Return [x, y] of the center of cell containing provided text 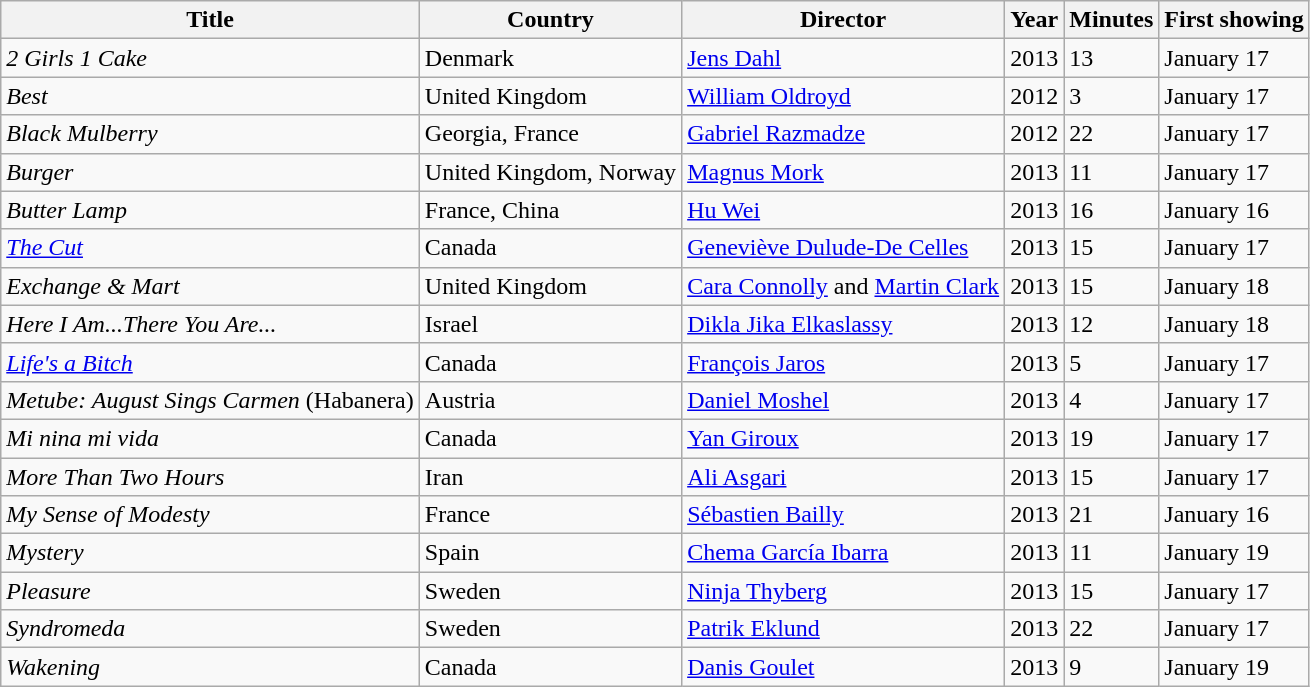
Mi nina mi vida [210, 438]
19 [1112, 438]
Dikla Jika Elkaslassy [844, 324]
Patrik Eklund [844, 629]
Year [1034, 20]
13 [1112, 58]
Cara Connolly and Martin Clark [844, 286]
2 Girls 1 Cake [210, 58]
Ali Asgari [844, 477]
Iran [550, 477]
3 [1112, 96]
21 [1112, 515]
9 [1112, 667]
4 [1112, 400]
France, China [550, 210]
Director [844, 20]
Magnus Mork [844, 172]
Hu Wei [844, 210]
Title [210, 20]
Best [210, 96]
My Sense of Modesty [210, 515]
Denmark [550, 58]
First showing [1234, 20]
The Cut [210, 248]
16 [1112, 210]
Life's a Bitch [210, 362]
William Oldroyd [844, 96]
François Jaros [844, 362]
Gabriel Razmadze [844, 134]
Yan Giroux [844, 438]
Pleasure [210, 591]
Minutes [1112, 20]
Wakening [210, 667]
Metube: August Sings Carmen (Habanera) [210, 400]
5 [1112, 362]
Butter Lamp [210, 210]
Sébastien Bailly [844, 515]
Daniel Moshel [844, 400]
More Than Two Hours [210, 477]
Exchange & Mart [210, 286]
Burger [210, 172]
Black Mulberry [210, 134]
12 [1112, 324]
Mystery [210, 553]
Danis Goulet [844, 667]
United Kingdom, Norway [550, 172]
Israel [550, 324]
Ninja Thyberg [844, 591]
Chema García Ibarra [844, 553]
Jens Dahl [844, 58]
Here I Am...There You Are... [210, 324]
Syndromeda [210, 629]
Geneviève Dulude-De Celles [844, 248]
Country [550, 20]
France [550, 515]
Spain [550, 553]
Georgia, France [550, 134]
Austria [550, 400]
